Output the (x, y) coordinate of the center of the cell containing the given text.  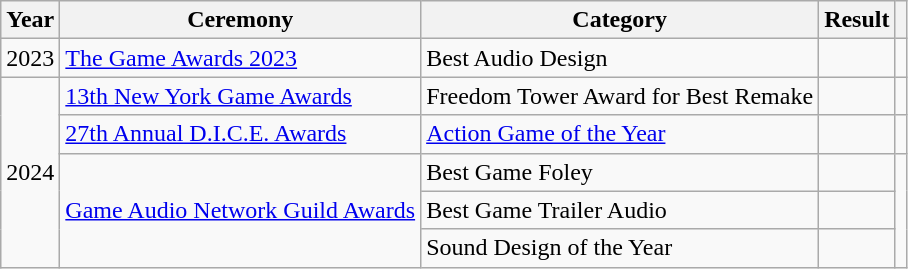
Year (30, 20)
The Game Awards 2023 (240, 58)
Best Game Trailer Audio (620, 210)
Best Audio Design (620, 58)
Sound Design of the Year (620, 248)
Result (857, 20)
Action Game of the Year (620, 134)
27th Annual D.I.C.E. Awards (240, 134)
13th New York Game Awards (240, 96)
2023 (30, 58)
Freedom Tower Award for Best Remake (620, 96)
Ceremony (240, 20)
Best Game Foley (620, 172)
Category (620, 20)
Game Audio Network Guild Awards (240, 210)
2024 (30, 172)
